Extract the [X, Y] coordinate from the center of the cell holding the provided text.  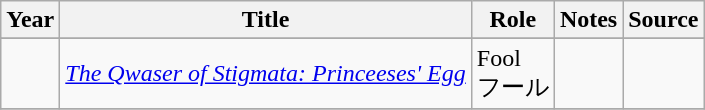
Role [512, 20]
Title [266, 20]
The Qwaser of Stigmata: Princeeses' Egg [266, 74]
Year [30, 20]
Notes [588, 20]
Source [664, 20]
Foolフール [512, 74]
